Return [x, y] of the center of cell containing provided text 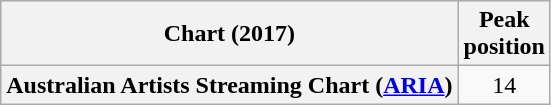
Peak position [504, 34]
14 [504, 85]
Australian Artists Streaming Chart (ARIA) [230, 85]
Chart (2017) [230, 34]
